Determine the [X, Y] coordinate at the center of the cell enclosing the given text.  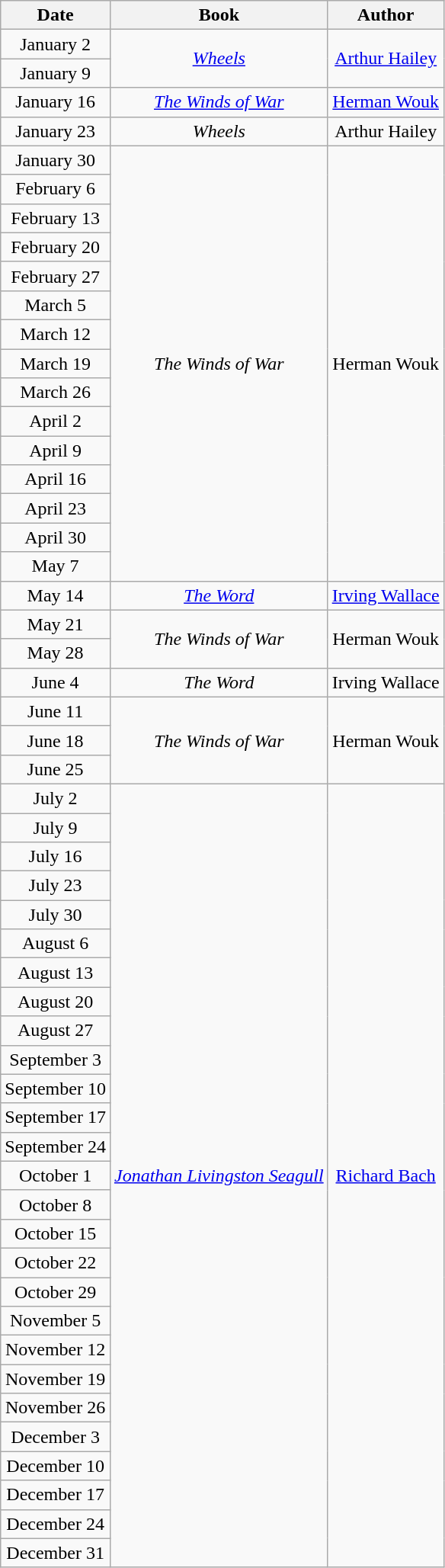
April 23 [56, 508]
Jonathan Livingston Seagull [219, 1175]
September 24 [56, 1146]
September 3 [56, 1060]
February 6 [56, 189]
February 13 [56, 218]
March 5 [56, 305]
July 16 [56, 857]
October 1 [56, 1175]
September 17 [56, 1117]
February 27 [56, 276]
April 16 [56, 479]
January 2 [56, 44]
June 4 [56, 682]
July 30 [56, 915]
January 16 [56, 102]
September 10 [56, 1089]
October 8 [56, 1204]
January 30 [56, 160]
December 3 [56, 1437]
December 24 [56, 1524]
November 19 [56, 1379]
July 9 [56, 827]
October 22 [56, 1262]
June 11 [56, 711]
Date [56, 15]
January 9 [56, 73]
December 10 [56, 1466]
October 29 [56, 1292]
August 27 [56, 1031]
August 20 [56, 1002]
December 31 [56, 1553]
November 12 [56, 1350]
June 25 [56, 769]
November 26 [56, 1408]
August 13 [56, 973]
Book [219, 15]
May 7 [56, 566]
April 2 [56, 422]
March 26 [56, 393]
January 23 [56, 131]
July 2 [56, 798]
July 23 [56, 886]
August 6 [56, 944]
March 19 [56, 364]
February 20 [56, 247]
October 15 [56, 1233]
Author [386, 15]
May 28 [56, 653]
March 12 [56, 334]
May 21 [56, 624]
November 5 [56, 1321]
April 30 [56, 537]
May 14 [56, 595]
April 9 [56, 451]
June 18 [56, 740]
Richard Bach [386, 1175]
December 17 [56, 1495]
